Scan for the cell matching the given text and deliver its [x, y] coordinate at center. 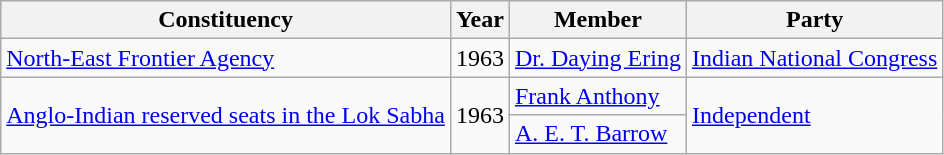
Anglo-Indian reserved seats in the Lok Sabha [226, 115]
Frank Anthony [598, 96]
Party [814, 20]
A. E. T. Barrow [598, 134]
Dr. Daying Ering [598, 58]
Independent [814, 115]
Member [598, 20]
Year [480, 20]
Indian National Congress [814, 58]
Constituency [226, 20]
North-East Frontier Agency [226, 58]
